Return (X, Y) of the center of cell containing provided text 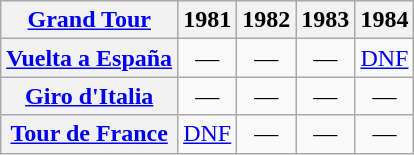
Vuelta a España (90, 58)
Tour de France (90, 134)
Giro d'Italia (90, 96)
Grand Tour (90, 20)
1984 (384, 20)
1982 (266, 20)
1981 (208, 20)
1983 (326, 20)
